Provide the [X, Y] coordinate of the cell's center where the given text is located.  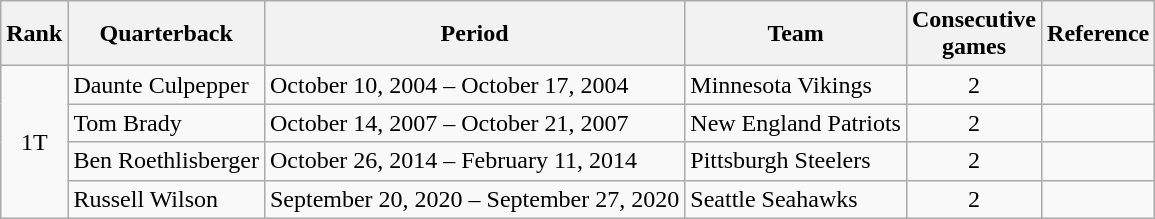
October 26, 2014 – February 11, 2014 [474, 161]
Seattle Seahawks [796, 199]
Team [796, 34]
Reference [1098, 34]
Consecutivegames [974, 34]
Rank [34, 34]
Russell Wilson [166, 199]
October 10, 2004 – October 17, 2004 [474, 85]
September 20, 2020 – September 27, 2020 [474, 199]
Quarterback [166, 34]
1T [34, 142]
Minnesota Vikings [796, 85]
Daunte Culpepper [166, 85]
Ben Roethlisberger [166, 161]
October 14, 2007 – October 21, 2007 [474, 123]
New England Patriots [796, 123]
Tom Brady [166, 123]
Pittsburgh Steelers [796, 161]
Period [474, 34]
